Locate the cell with the specified text and output its [X, Y] center coordinate. 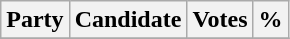
Party [35, 20]
% [270, 20]
Candidate [128, 20]
Votes [220, 20]
